Output the (x, y) coordinate of the center of the cell containing the given text.  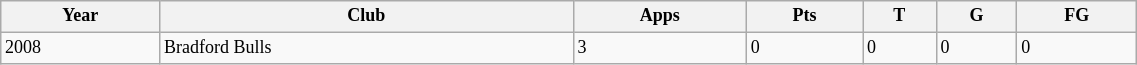
FG (1077, 16)
Year (80, 16)
Pts (804, 16)
2008 (80, 48)
3 (660, 48)
Bradford Bulls (366, 48)
Apps (660, 16)
T (900, 16)
Club (366, 16)
G (976, 16)
